Locate the cell with the specified text and output its [x, y] center coordinate. 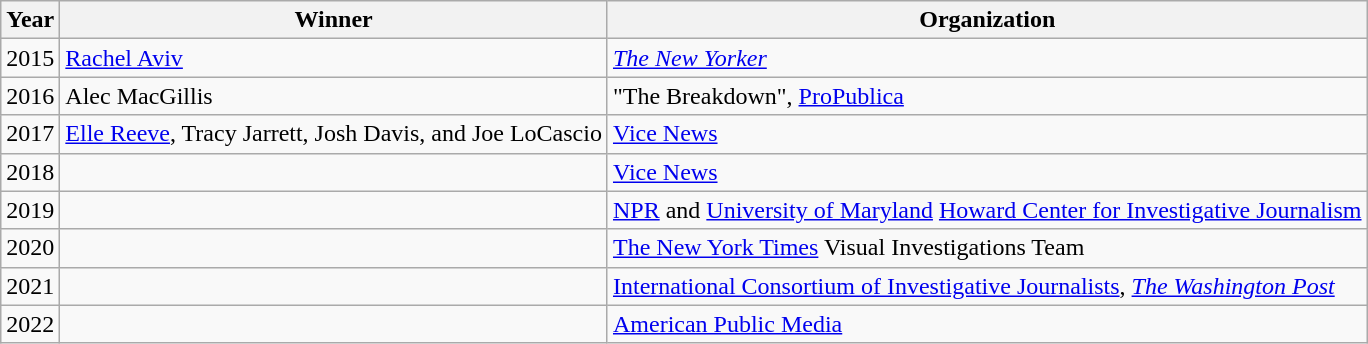
Rachel Aviv [334, 58]
2021 [30, 286]
2020 [30, 248]
The New Yorker [987, 58]
Alec MacGillis [334, 96]
2016 [30, 96]
2019 [30, 210]
NPR and University of Maryland Howard Center for Investigative Journalism [987, 210]
International Consortium of Investigative Journalists, The Washington Post [987, 286]
2015 [30, 58]
The New York Times Visual Investigations Team [987, 248]
2017 [30, 134]
"The Breakdown", ProPublica [987, 96]
Winner [334, 20]
Organization [987, 20]
2018 [30, 172]
2022 [30, 324]
American Public Media [987, 324]
Elle Reeve, Tracy Jarrett, Josh Davis, and Joe LoCascio [334, 134]
Year [30, 20]
